Pinpoint the cell where the given text exists, returning its [X, Y] midpoint coordinate. 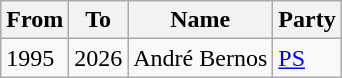
Party [307, 20]
PS [307, 58]
André Bernos [200, 58]
From [35, 20]
2026 [98, 58]
1995 [35, 58]
To [98, 20]
Name [200, 20]
